From the cell containing the given text, extract its center point as (x, y) coordinate. 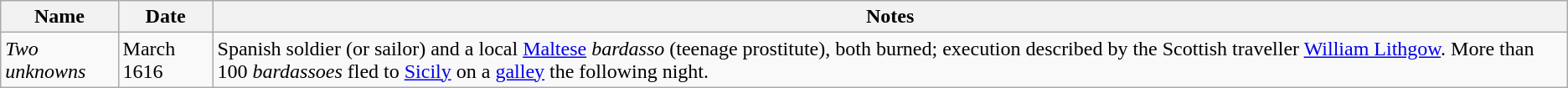
Two unknowns (59, 60)
Notes (890, 17)
Date (166, 17)
March 1616 (166, 60)
Name (59, 17)
